For the text-containing cell, return its midpoint in [x, y] coordinate format. 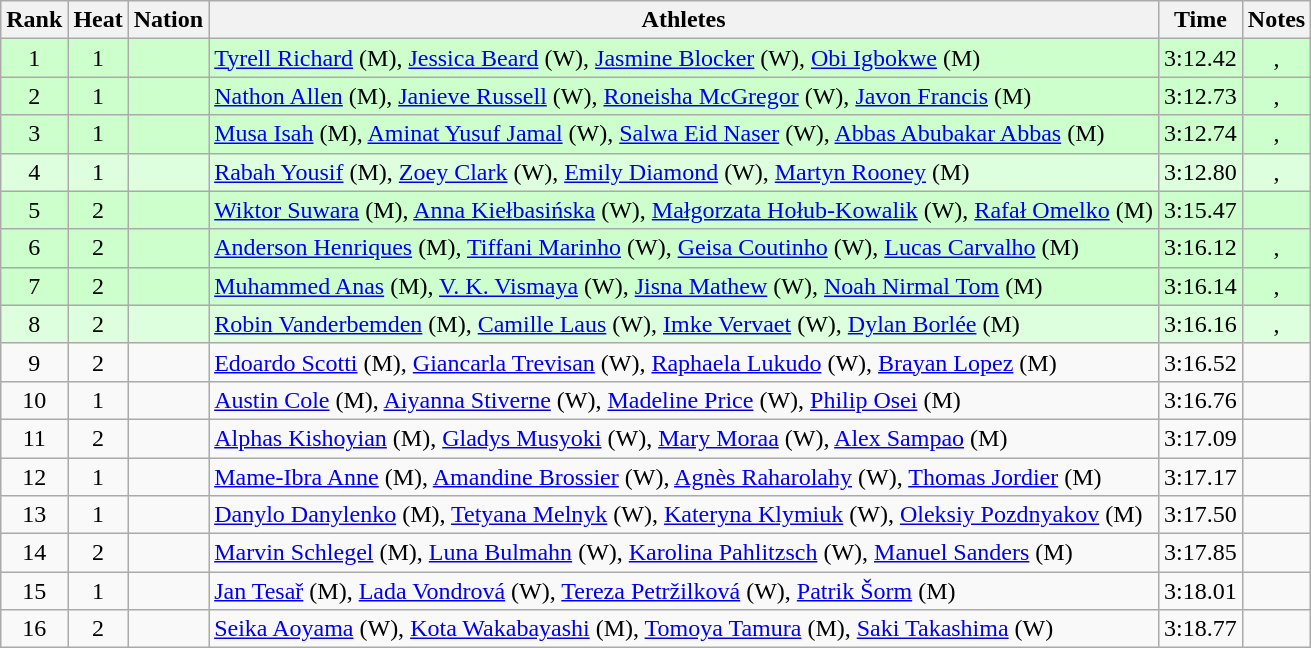
3 [34, 134]
Time [1201, 20]
Rank [34, 20]
3:16.16 [1201, 324]
Athletes [684, 20]
Jan Tesař (M), Lada Vondrová (W), Tereza Petržilková (W), Patrik Šorm (M) [684, 591]
3:17.85 [1201, 553]
3:17.50 [1201, 515]
3:16.76 [1201, 400]
3:17.17 [1201, 477]
Austin Cole (M), Aiyanna Stiverne (W), Madeline Price (W), Philip Osei (M) [684, 400]
9 [34, 362]
Musa Isah (M), Aminat Yusuf Jamal (W), Salwa Eid Naser (W), Abbas Abubakar Abbas (M) [684, 134]
Nation [168, 20]
3:12.73 [1201, 96]
Seika Aoyama (W), Kota Wakabayashi (M), Tomoya Tamura (M), Saki Takashima (W) [684, 629]
3:18.77 [1201, 629]
3:12.42 [1201, 58]
3:16.52 [1201, 362]
Wiktor Suwara (M), Anna Kiełbasińska (W), Małgorzata Hołub-Kowalik (W), Rafał Omelko (M) [684, 210]
5 [34, 210]
7 [34, 286]
3:17.09 [1201, 438]
Tyrell Richard (M), Jessica Beard (W), Jasmine Blocker (W), Obi Igbokwe (M) [684, 58]
Rabah Yousif (M), Zoey Clark (W), Emily Diamond (W), Martyn Rooney (M) [684, 172]
6 [34, 248]
3:12.74 [1201, 134]
Muhammed Anas (M), V. K. Vismaya (W), Jisna Mathew (W), Noah Nirmal Tom (M) [684, 286]
3:16.14 [1201, 286]
8 [34, 324]
15 [34, 591]
Marvin Schlegel (M), Luna Bulmahn (W), Karolina Pahlitzsch (W), Manuel Sanders (M) [684, 553]
11 [34, 438]
Heat [98, 20]
3:12.80 [1201, 172]
14 [34, 553]
16 [34, 629]
3:16.12 [1201, 248]
13 [34, 515]
12 [34, 477]
Mame-Ibra Anne (M), Amandine Brossier (W), Agnès Raharolahy (W), Thomas Jordier (M) [684, 477]
3:18.01 [1201, 591]
Alphas Kishoyian (M), Gladys Musyoki (W), Mary Moraa (W), Alex Sampao (M) [684, 438]
Anderson Henriques (M), Tiffani Marinho (W), Geisa Coutinho (W), Lucas Carvalho (M) [684, 248]
Robin Vanderbemden (M), Camille Laus (W), Imke Vervaet (W), Dylan Borlée (M) [684, 324]
10 [34, 400]
4 [34, 172]
Notes [1276, 20]
Nathon Allen (M), Janieve Russell (W), Roneisha McGregor (W), Javon Francis (M) [684, 96]
3:15.47 [1201, 210]
Edoardo Scotti (M), Giancarla Trevisan (W), Raphaela Lukudo (W), Brayan Lopez (M) [684, 362]
Danylo Danylenko (M), Tetyana Melnyk (W), Kateryna Klymiuk (W), Oleksiy Pozdnyakov (M) [684, 515]
